Identify which cell holds the provided text, then report its [x, y] central coordinate. 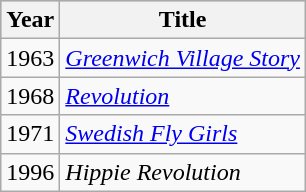
Hippie Revolution [183, 172]
Swedish Fly Girls [183, 134]
1996 [30, 172]
1963 [30, 58]
1968 [30, 96]
Revolution [183, 96]
Title [183, 20]
Greenwich Village Story [183, 58]
Year [30, 20]
1971 [30, 134]
